Find where the given text appears and provide that cell's center as (X, Y) coordinate. 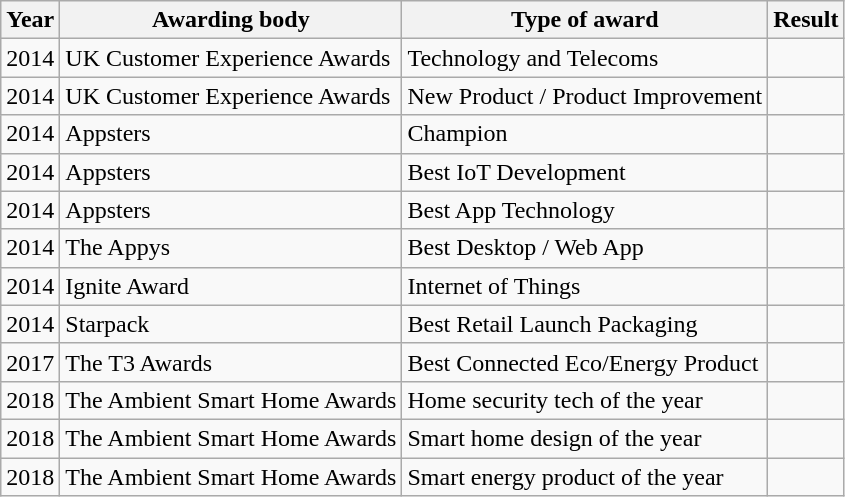
Best IoT Development (585, 172)
Home security tech of the year (585, 400)
Technology and Telecoms (585, 58)
The T3 Awards (231, 362)
The Appys (231, 248)
Result (806, 20)
Ignite Award (231, 286)
New Product / Product Improvement (585, 96)
Smart energy product of the year (585, 477)
Internet of Things (585, 286)
Starpack (231, 324)
Year (30, 20)
Best Desktop / Web App (585, 248)
Type of award (585, 20)
2017 (30, 362)
Champion (585, 134)
Best Retail Launch Packaging (585, 324)
Smart home design of the year (585, 438)
Best Connected Eco/Energy Product (585, 362)
Best App Technology (585, 210)
Awarding body (231, 20)
